Determine the [X, Y] coordinate at the center of the cell enclosing the given text.  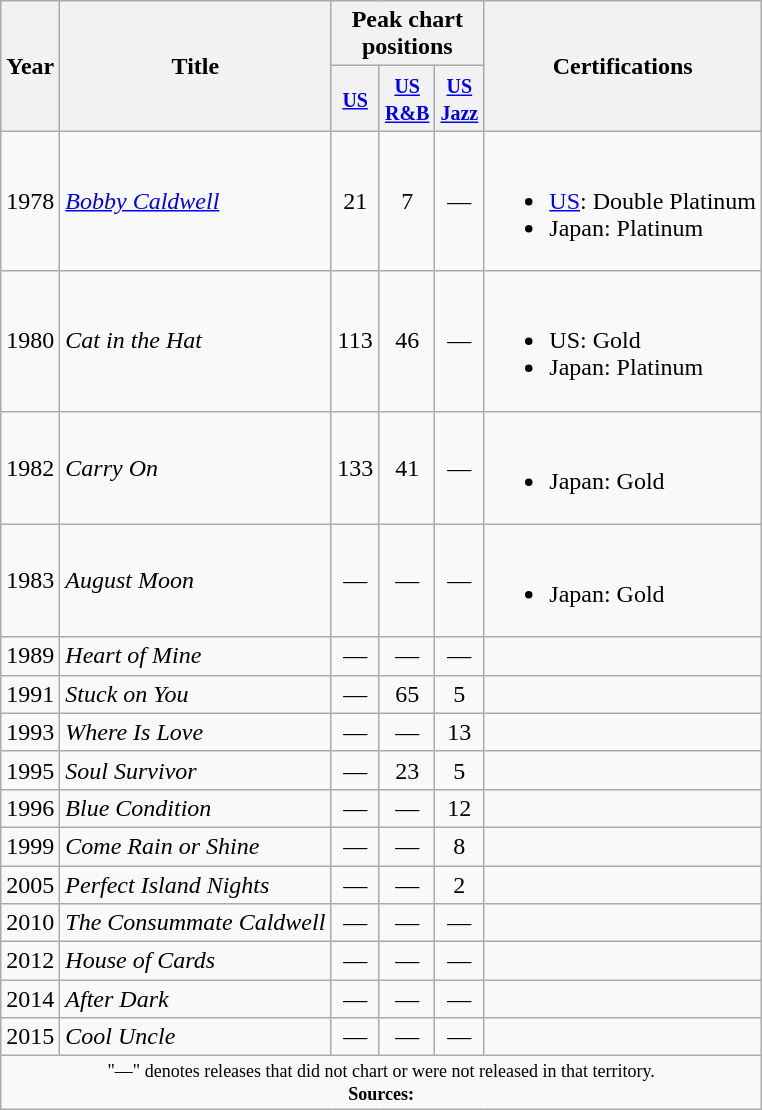
Where Is Love [196, 732]
12 [460, 808]
1993 [30, 732]
Peak chart positions [408, 34]
2014 [30, 999]
Year [30, 66]
2015 [30, 1037]
Certifications [623, 66]
US R&B [407, 98]
1978 [30, 201]
Stuck on You [196, 694]
1995 [30, 770]
8 [460, 846]
US Jazz [460, 98]
113 [356, 341]
2005 [30, 885]
1980 [30, 341]
7 [407, 201]
The Consummate Caldwell [196, 923]
Cool Uncle [196, 1037]
1989 [30, 656]
Heart of Mine [196, 656]
Bobby Caldwell [196, 201]
46 [407, 341]
1983 [30, 580]
Come Rain or Shine [196, 846]
Soul Survivor [196, 770]
Cat in the Hat [196, 341]
US: GoldJapan: Platinum [623, 341]
13 [460, 732]
2010 [30, 923]
23 [407, 770]
Blue Condition [196, 808]
21 [356, 201]
133 [356, 468]
US: Double PlatinumJapan: Platinum [623, 201]
2012 [30, 961]
Title [196, 66]
1982 [30, 468]
Perfect Island Nights [196, 885]
"—" denotes releases that did not chart or were not released in that territory.Sources: [382, 1083]
2 [460, 885]
1999 [30, 846]
Carry On [196, 468]
After Dark [196, 999]
US [356, 98]
1991 [30, 694]
House of Cards [196, 961]
August Moon [196, 580]
41 [407, 468]
1996 [30, 808]
65 [407, 694]
